Pinpoint the cell where the given text exists, returning its (X, Y) midpoint coordinate. 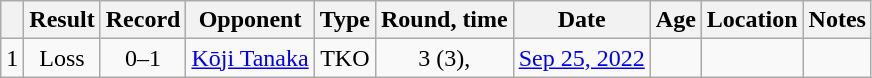
3 (3), (444, 58)
Kōji Tanaka (250, 58)
Record (143, 20)
Notes (837, 20)
Round, time (444, 20)
Location (752, 20)
Sep 25, 2022 (582, 58)
Opponent (250, 20)
Age (676, 20)
Loss (62, 58)
1 (12, 58)
Date (582, 20)
Result (62, 20)
TKO (344, 58)
0–1 (143, 58)
Type (344, 20)
